Output the (X, Y) coordinate of the center of the cell containing the given text.  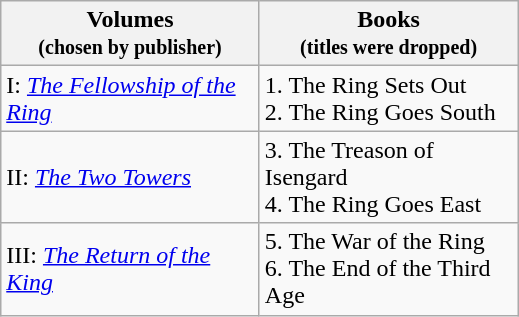
1. The Ring Sets Out2. The Ring Goes South (388, 98)
I: The Fellowship of the Ring (130, 98)
5. The War of the Ring6. The End of the Third Age (388, 269)
Books(titles were dropped) (388, 34)
Volumes(chosen by publisher) (130, 34)
3. The Treason of Isengard4. The Ring Goes East (388, 177)
III: The Return of the King (130, 269)
II: The Two Towers (130, 177)
